Scan for the cell matching the given text and deliver its [x, y] coordinate at center. 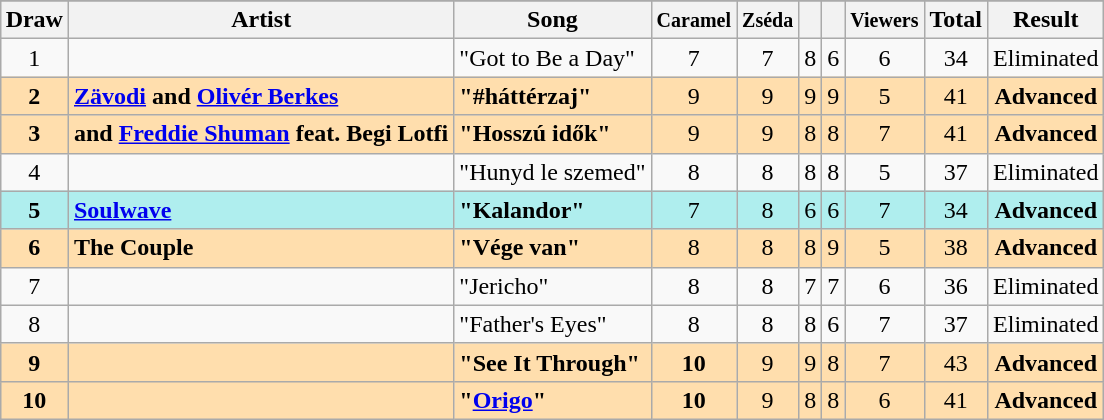
"Hunyd le szemed" [552, 172]
"Origo" [552, 400]
36 [956, 286]
Caramel [694, 20]
"#háttérzaj" [552, 96]
"Father's Eyes" [552, 324]
Artist [260, 20]
The Couple [260, 248]
"Vége van" [552, 248]
"Kalandor" [552, 210]
Total [956, 20]
Viewers [884, 20]
43 [956, 362]
and Freddie Shuman feat. Begi Lotfi [260, 134]
Result [1046, 20]
"Got to Be a Day" [552, 58]
4 [34, 172]
38 [956, 248]
1 [34, 58]
Draw [34, 20]
"Jericho" [552, 286]
Song [552, 20]
"Hosszú idők" [552, 134]
Zséda [768, 20]
"See It Through" [552, 362]
Zävodi and Olivér Berkes [260, 96]
2 [34, 96]
3 [34, 134]
Soulwave [260, 210]
